Extract the (X, Y) coordinate from the center of the cell holding the provided text.  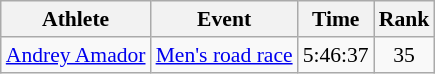
Time (336, 19)
5:46:37 (336, 55)
Rank (404, 19)
Event (224, 19)
Andrey Amador (76, 55)
Athlete (76, 19)
35 (404, 55)
Men's road race (224, 55)
